Search for the cell housing the specified text and yield its [x, y] center coordinate. 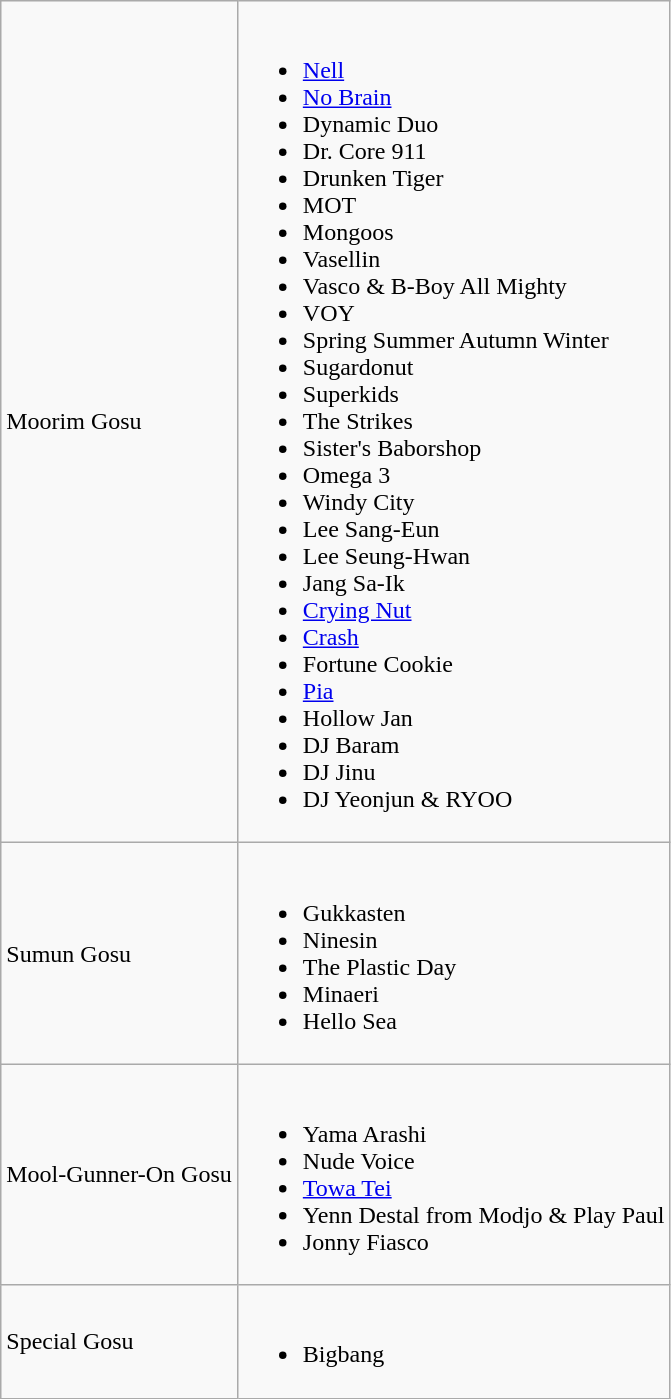
Special Gosu [120, 1342]
GukkastenNinesinThe Plastic DayMinaeriHello Sea [454, 954]
Yama ArashiNude VoiceTowa TeiYenn Destal from Modjo & Play PaulJonny Fiasco [454, 1174]
Sumun Gosu [120, 954]
Moorim Gosu [120, 422]
Mool-Gunner-On Gosu [120, 1174]
Bigbang [454, 1342]
